From the cell containing the given text, extract its center point as [X, Y] coordinate. 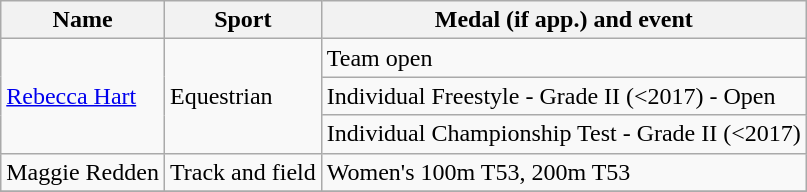
Rebecca Hart [83, 96]
Individual Championship Test - Grade II (<2017) [564, 134]
Individual Freestyle - Grade II (<2017) - Open [564, 96]
Name [83, 20]
Track and field [242, 172]
Equestrian [242, 96]
Medal (if app.) and event [564, 20]
Sport [242, 20]
Maggie Redden [83, 172]
Team open [564, 58]
Women's 100m T53, 200m T53 [564, 172]
